Provide the [X, Y] coordinate of the cell's center where the given text is located.  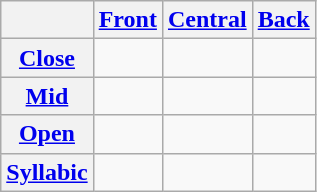
Mid [47, 96]
Back [284, 20]
Close [47, 58]
Open [47, 134]
Syllabic [47, 172]
Front [128, 20]
Central [207, 20]
